Scan for the cell matching the given text and deliver its (x, y) coordinate at center. 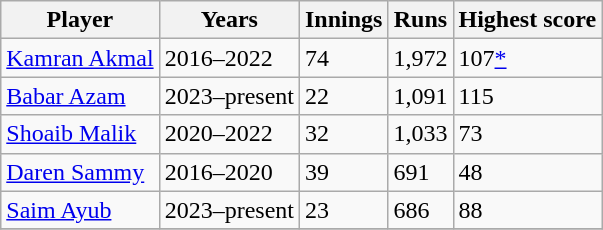
1,091 (420, 96)
2020–2022 (229, 134)
22 (343, 96)
107* (528, 58)
74 (343, 58)
Daren Sammy (80, 172)
115 (528, 96)
39 (343, 172)
686 (420, 210)
88 (528, 210)
1,972 (420, 58)
Highest score (528, 20)
691 (420, 172)
48 (528, 172)
Saim Ayub (80, 210)
Kamran Akmal (80, 58)
Years (229, 20)
2016–2020 (229, 172)
32 (343, 134)
Shoaib Malik (80, 134)
Player (80, 20)
Babar Azam (80, 96)
2016–2022 (229, 58)
23 (343, 210)
73 (528, 134)
Runs (420, 20)
Innings (343, 20)
1,033 (420, 134)
